Search for the cell housing the specified text and yield its (X, Y) center coordinate. 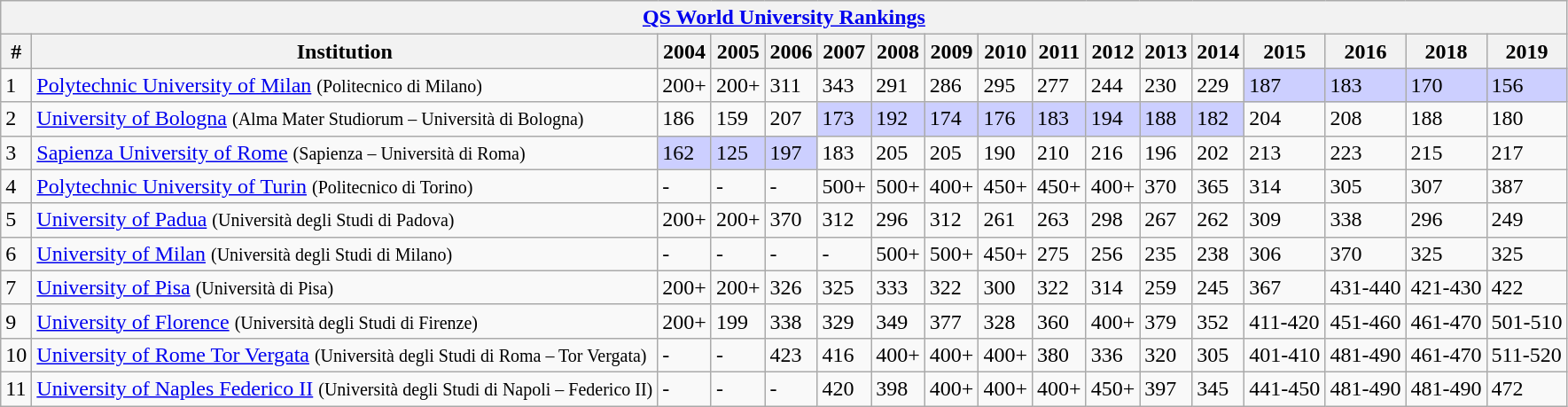
411-420 (1285, 321)
300 (1005, 287)
377 (952, 321)
2016 (1365, 51)
# (16, 51)
286 (952, 85)
352 (1218, 321)
421-430 (1447, 287)
University of Bologna (Alma Mater Studiorum – Università di Bologna) (345, 119)
180 (1526, 119)
197 (791, 153)
210 (1058, 153)
2018 (1447, 51)
229 (1218, 85)
2008 (899, 51)
291 (899, 85)
249 (1526, 220)
309 (1285, 220)
213 (1285, 153)
343 (844, 85)
333 (899, 287)
University of Padua (Università degli Studi di Padova) (345, 220)
423 (791, 355)
2009 (952, 51)
311 (791, 85)
174 (952, 119)
416 (844, 355)
307 (1447, 186)
336 (1113, 355)
190 (1005, 153)
472 (1526, 388)
345 (1218, 388)
365 (1218, 186)
259 (1166, 287)
University of Rome Tor Vergata (Università degli Studi di Roma – Tor Vergata) (345, 355)
207 (791, 119)
187 (1285, 85)
208 (1365, 119)
275 (1058, 254)
511-520 (1526, 355)
125 (737, 153)
University of Naples Federico II (Università degli Studi di Napoli – Federico II) (345, 388)
162 (684, 153)
380 (1058, 355)
2006 (791, 51)
2012 (1113, 51)
2004 (684, 51)
3 (16, 153)
2019 (1526, 51)
University of Milan (Università degli Studi di Milano) (345, 254)
11 (16, 388)
University of Pisa (Università di Pisa) (345, 287)
182 (1218, 119)
7 (16, 287)
156 (1526, 85)
256 (1113, 254)
6 (16, 254)
176 (1005, 119)
2007 (844, 51)
216 (1113, 153)
Polytechnic University of Turin (Politecnico di Torino) (345, 186)
199 (737, 321)
451-460 (1365, 321)
263 (1058, 220)
196 (1166, 153)
Institution (345, 51)
159 (737, 119)
4 (16, 186)
277 (1058, 85)
349 (899, 321)
Sapienza University of Rome (Sapienza – Università di Roma) (345, 153)
170 (1447, 85)
University of Florence (Università degli Studi di Firenze) (345, 321)
367 (1285, 287)
1 (16, 85)
328 (1005, 321)
2014 (1218, 51)
261 (1005, 220)
2010 (1005, 51)
320 (1166, 355)
267 (1166, 220)
238 (1218, 254)
422 (1526, 287)
204 (1285, 119)
2015 (1285, 51)
10 (16, 355)
173 (844, 119)
306 (1285, 254)
Polytechnic University of Milan (Politecnico di Milano) (345, 85)
223 (1365, 153)
2013 (1166, 51)
387 (1526, 186)
326 (791, 287)
230 (1166, 85)
235 (1166, 254)
398 (899, 388)
194 (1113, 119)
217 (1526, 153)
QS World University Rankings (784, 18)
5 (16, 220)
431-440 (1365, 287)
244 (1113, 85)
397 (1166, 388)
298 (1113, 220)
295 (1005, 85)
245 (1218, 287)
186 (684, 119)
379 (1166, 321)
441-450 (1285, 388)
420 (844, 388)
9 (16, 321)
2005 (737, 51)
262 (1218, 220)
501-510 (1526, 321)
329 (844, 321)
192 (899, 119)
360 (1058, 321)
2 (16, 119)
2011 (1058, 51)
202 (1218, 153)
401-410 (1285, 355)
215 (1447, 153)
